Pinpoint the cell where the given text exists, returning its [X, Y] midpoint coordinate. 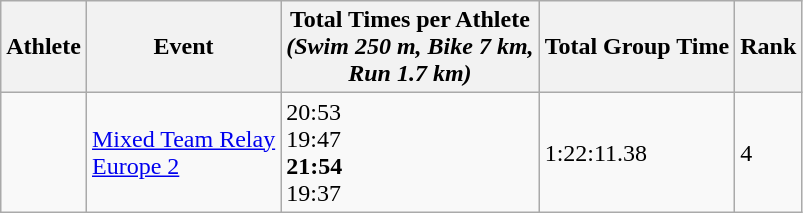
Event [183, 47]
20:5319:4721:5419:37 [410, 152]
Total Group Time [637, 47]
Mixed Team Relay Europe 2 [183, 152]
Athlete [44, 47]
Total Times per Athlete (Swim 250 m, Bike 7 km, Run 1.7 km) [410, 47]
Rank [768, 47]
4 [768, 152]
1:22:11.38 [637, 152]
